Provide the (x, y) coordinate of the cell's center where the given text is located.  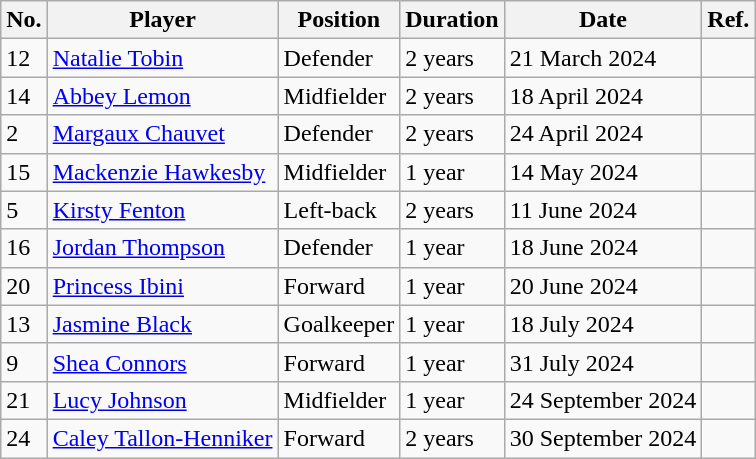
Shea Connors (162, 362)
Left-back (339, 210)
5 (24, 210)
30 September 2024 (603, 438)
Position (339, 20)
16 (24, 248)
9 (24, 362)
31 July 2024 (603, 362)
14 May 2024 (603, 172)
18 April 2024 (603, 96)
Duration (452, 20)
2 (24, 134)
Natalie Tobin (162, 58)
Ref. (728, 20)
21 (24, 400)
24 (24, 438)
Date (603, 20)
20 (24, 286)
Abbey Lemon (162, 96)
Princess Ibini (162, 286)
11 June 2024 (603, 210)
Goalkeeper (339, 324)
Mackenzie Hawkesby (162, 172)
13 (24, 324)
Jordan Thompson (162, 248)
14 (24, 96)
18 June 2024 (603, 248)
21 March 2024 (603, 58)
18 July 2024 (603, 324)
24 April 2024 (603, 134)
20 June 2024 (603, 286)
Lucy Johnson (162, 400)
15 (24, 172)
Margaux Chauvet (162, 134)
24 September 2024 (603, 400)
No. (24, 20)
12 (24, 58)
Kirsty Fenton (162, 210)
Caley Tallon-Henniker (162, 438)
Player (162, 20)
Jasmine Black (162, 324)
